For the text-containing cell, return its midpoint in [X, Y] coordinate format. 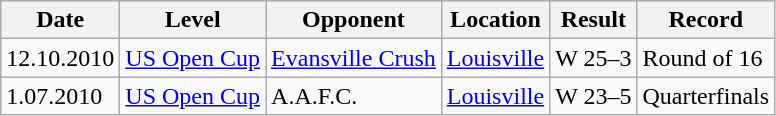
12.10.2010 [60, 58]
Result [594, 20]
Evansville Crush [354, 58]
A.A.F.C. [354, 96]
Record [706, 20]
Round of 16 [706, 58]
1.07.2010 [60, 96]
Date [60, 20]
Location [495, 20]
W 23–5 [594, 96]
W 25–3 [594, 58]
Level [193, 20]
Opponent [354, 20]
Quarterfinals [706, 96]
